Search for the cell housing the specified text and yield its [X, Y] center coordinate. 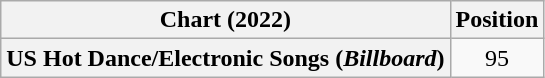
95 [497, 58]
Chart (2022) [226, 20]
Position [497, 20]
US Hot Dance/Electronic Songs (Billboard) [226, 58]
